Output the (x, y) coordinate of the center of the cell containing the given text.  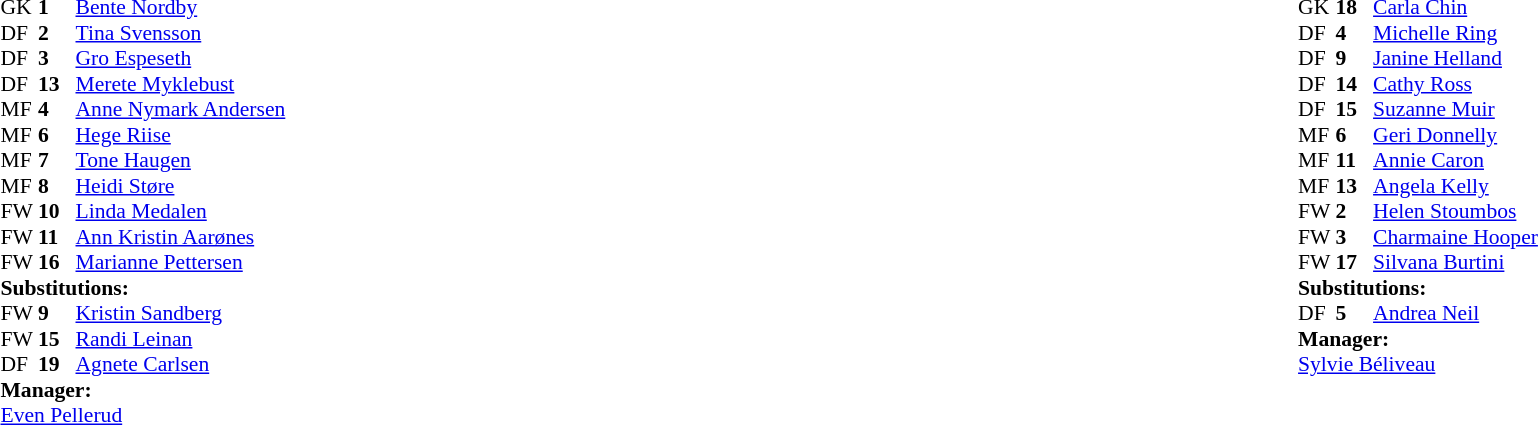
Tina Svensson (181, 33)
Geri Donnelly (1456, 135)
Agnete Carlsen (181, 365)
5 (1355, 313)
Gro Espeseth (181, 59)
Michelle Ring (1456, 33)
Andrea Neil (1456, 313)
7 (57, 161)
Helen Stoumbos (1456, 211)
Silvana Burtini (1456, 263)
Kristin Sandberg (181, 313)
16 (57, 263)
Charmaine Hooper (1456, 237)
Anne Nymark Andersen (181, 109)
19 (57, 365)
Ann Kristin Aarønes (181, 237)
17 (1355, 263)
Merete Myklebust (181, 84)
Annie Caron (1456, 161)
Cathy Ross (1456, 84)
Marianne Pettersen (181, 263)
Hege Riise (181, 135)
8 (57, 186)
Randi Leinan (181, 339)
Linda Medalen (181, 211)
Suzanne Muir (1456, 109)
10 (57, 211)
14 (1355, 84)
Tone Haugen (181, 161)
Sylvie Béliveau (1418, 365)
Heidi Støre (181, 186)
Angela Kelly (1456, 186)
Janine Helland (1456, 59)
